Find where the given text appears and provide that cell's center as (x, y) coordinate. 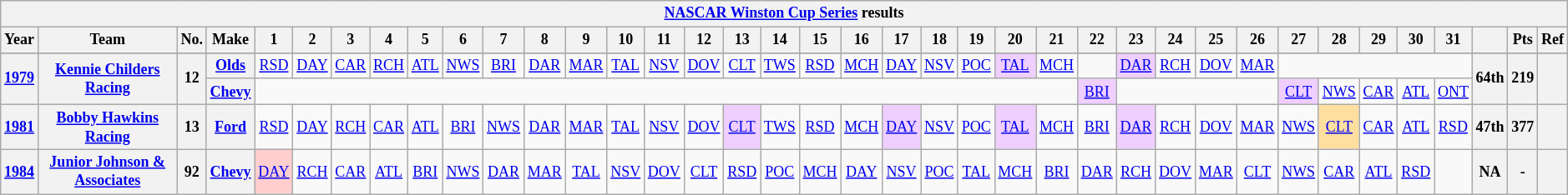
47th (1490, 127)
Ford (230, 127)
14 (780, 40)
Ref (1553, 40)
No. (192, 40)
1 (274, 40)
Pts (1523, 40)
8 (544, 40)
21 (1057, 40)
Junior Johnson & Associates (107, 172)
1981 (20, 127)
17 (902, 40)
64th (1490, 78)
Year (20, 40)
15 (820, 40)
6 (463, 40)
Kennie Childers Racing (107, 78)
377 (1523, 127)
1979 (20, 78)
- (1523, 172)
19 (976, 40)
20 (1015, 40)
219 (1523, 78)
NASCAR Winston Cup Series results (784, 13)
25 (1216, 40)
26 (1257, 40)
22 (1097, 40)
ONT (1454, 92)
10 (626, 40)
24 (1176, 40)
92 (192, 172)
31 (1454, 40)
23 (1136, 40)
5 (425, 40)
18 (940, 40)
16 (862, 40)
1984 (20, 172)
NA (1490, 172)
11 (664, 40)
Make (230, 40)
2 (312, 40)
27 (1299, 40)
3 (351, 40)
4 (389, 40)
9 (586, 40)
Bobby Hawkins Racing (107, 127)
7 (504, 40)
30 (1416, 40)
28 (1339, 40)
29 (1378, 40)
Team (107, 40)
Olds (230, 65)
